Pinpoint the cell where the given text exists, returning its [x, y] midpoint coordinate. 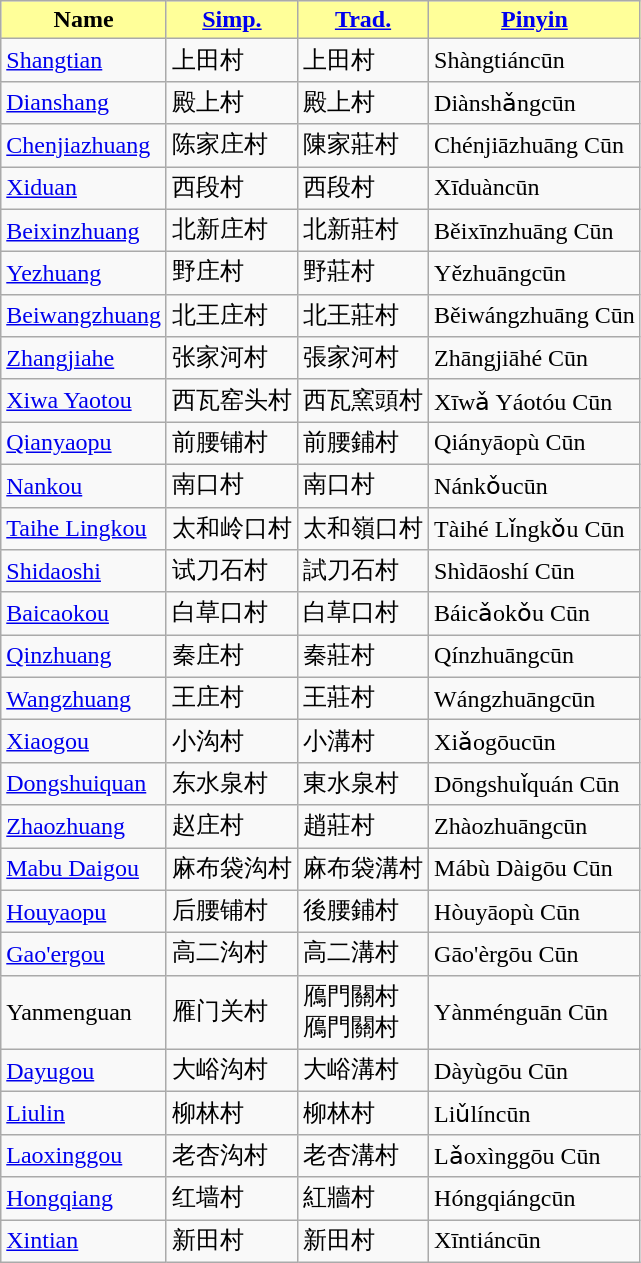
秦庄村 [232, 656]
Xiwa Yaotou [84, 400]
Xiǎogōucūn [535, 742]
Shangtian [84, 60]
老杏沟村 [232, 1156]
東水泉村 [362, 784]
趙莊村 [362, 826]
Dongshuiquan [84, 784]
Dianshang [84, 102]
Liulin [84, 1114]
Xīwǎ Yáotóu Cūn [535, 400]
Gao'ergou [84, 954]
Gāo'èrgōu Cūn [535, 954]
Zhaozhuang [84, 826]
前腰铺村 [232, 444]
红墙村 [232, 1198]
北新莊村 [362, 230]
Xīntiáncūn [535, 1242]
大峪沟村 [232, 1070]
陳家莊村 [362, 146]
Shìdāoshí Cūn [535, 572]
试刀石村 [232, 572]
Zhangjiahe [84, 358]
Qiányāopù Cūn [535, 444]
Qínzhuāngcūn [535, 656]
Dayugou [84, 1070]
Yězhuāngcūn [535, 274]
前腰鋪村 [362, 444]
Qianyaopu [84, 444]
Liǔlíncūn [535, 1114]
太和嶺口村 [362, 528]
Shidaoshi [84, 572]
Xīduàncūn [535, 188]
Qinzhuang [84, 656]
Tàihé Lǐngkǒu Cūn [535, 528]
麻布袋沟村 [232, 870]
小溝村 [362, 742]
Běiwángzhuāng Cūn [535, 316]
西瓦窑头村 [232, 400]
張家河村 [362, 358]
鴈門關村鴈門關村 [362, 1012]
Dōngshuǐquán Cūn [535, 784]
高二溝村 [362, 954]
小沟村 [232, 742]
試刀石村 [362, 572]
Yànménguān Cūn [535, 1012]
Dàyùgōu Cūn [535, 1070]
Trad. [362, 20]
太和岭口村 [232, 528]
张家河村 [232, 358]
王莊村 [362, 698]
西瓦窯頭村 [362, 400]
王庄村 [232, 698]
Hòuyāopù Cūn [535, 912]
Laoxinggou [84, 1156]
Yanmenguan [84, 1012]
Nánkǒucūn [535, 486]
Báicǎokǒu Cūn [535, 614]
陈家庄村 [232, 146]
野庄村 [232, 274]
Chénjiāzhuāng Cūn [535, 146]
麻布袋溝村 [362, 870]
Wangzhuang [84, 698]
Xiaogou [84, 742]
赵庄村 [232, 826]
Mábù Dàigōu Cūn [535, 870]
Baicaokou [84, 614]
高二沟村 [232, 954]
Nankou [84, 486]
Zhāngjiāhé Cūn [535, 358]
北王莊村 [362, 316]
Houyaopu [84, 912]
Hóngqiángcūn [535, 1198]
Beiwangzhuang [84, 316]
秦莊村 [362, 656]
Wángzhuāngcūn [535, 698]
雁门关村 [232, 1012]
野莊村 [362, 274]
Shàngtiáncūn [535, 60]
东水泉村 [232, 784]
Běixīnzhuāng Cūn [535, 230]
Simp. [232, 20]
Taihe Lingkou [84, 528]
北新庄村 [232, 230]
Xintian [84, 1242]
Beixinzhuang [84, 230]
Hongqiang [84, 1198]
後腰鋪村 [362, 912]
Xiduan [84, 188]
老杏溝村 [362, 1156]
Pinyin [535, 20]
Mabu Daigou [84, 870]
大峪溝村 [362, 1070]
后腰铺村 [232, 912]
Yezhuang [84, 274]
紅牆村 [362, 1198]
Diànshǎngcūn [535, 102]
Chenjiazhuang [84, 146]
Zhàozhuāngcūn [535, 826]
北王庄村 [232, 316]
Name [84, 20]
Lǎoxìnggōu Cūn [535, 1156]
